Capture the cell that displays the provided text and extract its [x, y] central coordinate. 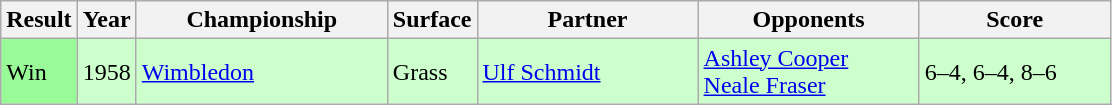
Score [1014, 20]
Partner [588, 20]
6–4, 6–4, 8–6 [1014, 72]
Championship [262, 20]
Surface [432, 20]
Opponents [808, 20]
Year [106, 20]
Ashley Cooper Neale Fraser [808, 72]
1958 [106, 72]
Grass [432, 72]
Wimbledon [262, 72]
Win [39, 72]
Ulf Schmidt [588, 72]
Result [39, 20]
